Return [x, y] of the center of cell containing provided text 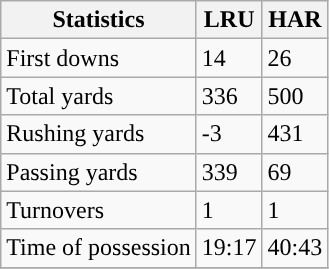
Passing yards [99, 172]
431 [295, 134]
14 [229, 58]
Rushing yards [99, 134]
19:17 [229, 248]
Statistics [99, 20]
First downs [99, 58]
HAR [295, 20]
26 [295, 58]
Total yards [99, 96]
339 [229, 172]
69 [295, 172]
336 [229, 96]
Time of possession [99, 248]
40:43 [295, 248]
LRU [229, 20]
-3 [229, 134]
Turnovers [99, 210]
500 [295, 96]
